Search for the cell housing the specified text and yield its (x, y) center coordinate. 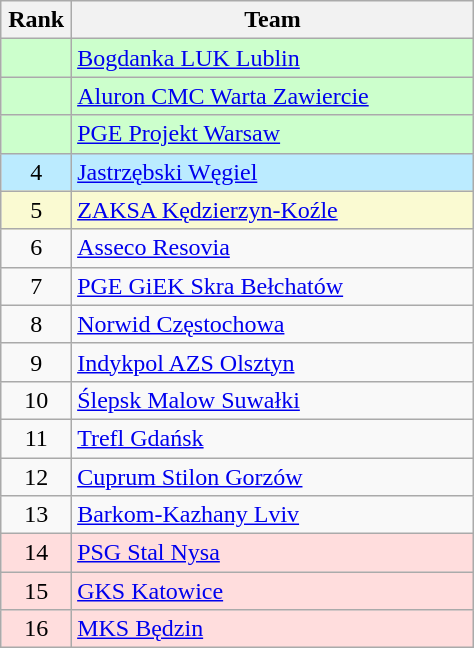
Team (273, 20)
PSG Stal Nysa (273, 553)
14 (36, 553)
13 (36, 515)
12 (36, 477)
Indykpol AZS Olsztyn (273, 362)
Rank (36, 20)
GKS Katowice (273, 591)
Bogdanka LUK Lublin (273, 58)
4 (36, 172)
10 (36, 400)
Aluron CMC Warta Zawiercie (273, 96)
Ślepsk Malow Suwałki (273, 400)
11 (36, 438)
PGE Projekt Warsaw (273, 134)
Asseco Resovia (273, 248)
Trefl Gdańsk (273, 438)
16 (36, 629)
7 (36, 286)
Cuprum Stilon Gorzów (273, 477)
Jastrzębski Węgiel (273, 172)
PGE GiEK Skra Bełchatów (273, 286)
9 (36, 362)
Barkom-Kazhany Lviv (273, 515)
15 (36, 591)
Norwid Częstochowa (273, 324)
5 (36, 210)
8 (36, 324)
MKS Będzin (273, 629)
6 (36, 248)
ZAKSA Kędzierzyn-Koźle (273, 210)
